Provide the (x, y) coordinate of the cell's center where the given text is located.  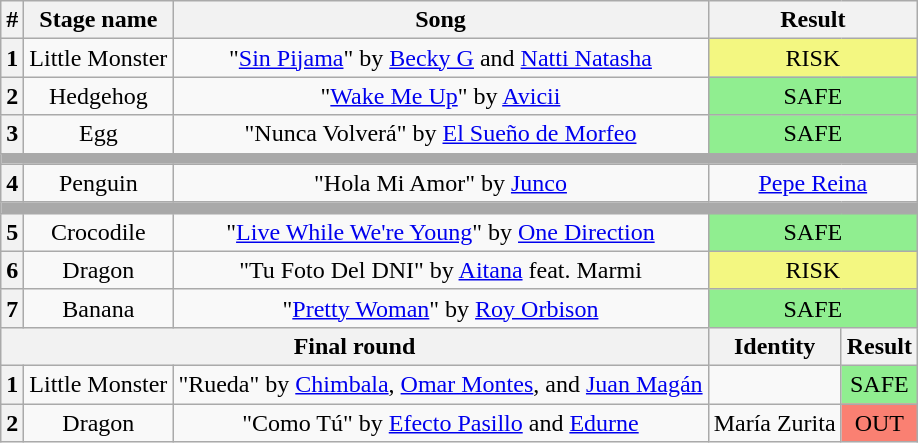
"Wake Me Up" by Avicii (440, 96)
Final round (354, 346)
3 (12, 134)
6 (12, 270)
"Como Tú" by Efecto Pasillo and Edurne (440, 423)
María Zurita (774, 423)
Pepe Reina (812, 183)
# (12, 20)
OUT (879, 423)
Penguin (98, 183)
"Sin Pijama" by Becky G and Natti Natasha (440, 58)
"Tu Foto Del DNI" by Aitana feat. Marmi (440, 270)
5 (12, 232)
Song (440, 20)
"Rueda" by Chimbala, Omar Montes, and Juan Magán (440, 384)
Identity (774, 346)
4 (12, 183)
Stage name (98, 20)
"Hola Mi Amor" by Junco (440, 183)
Egg (98, 134)
Banana (98, 308)
"Pretty Woman" by Roy Orbison (440, 308)
7 (12, 308)
"Live While We're Young" by One Direction (440, 232)
Crocodile (98, 232)
Hedgehog (98, 96)
"Nunca Volverá" by El Sueño de Morfeo (440, 134)
